Search for the cell housing the specified text and yield its [x, y] center coordinate. 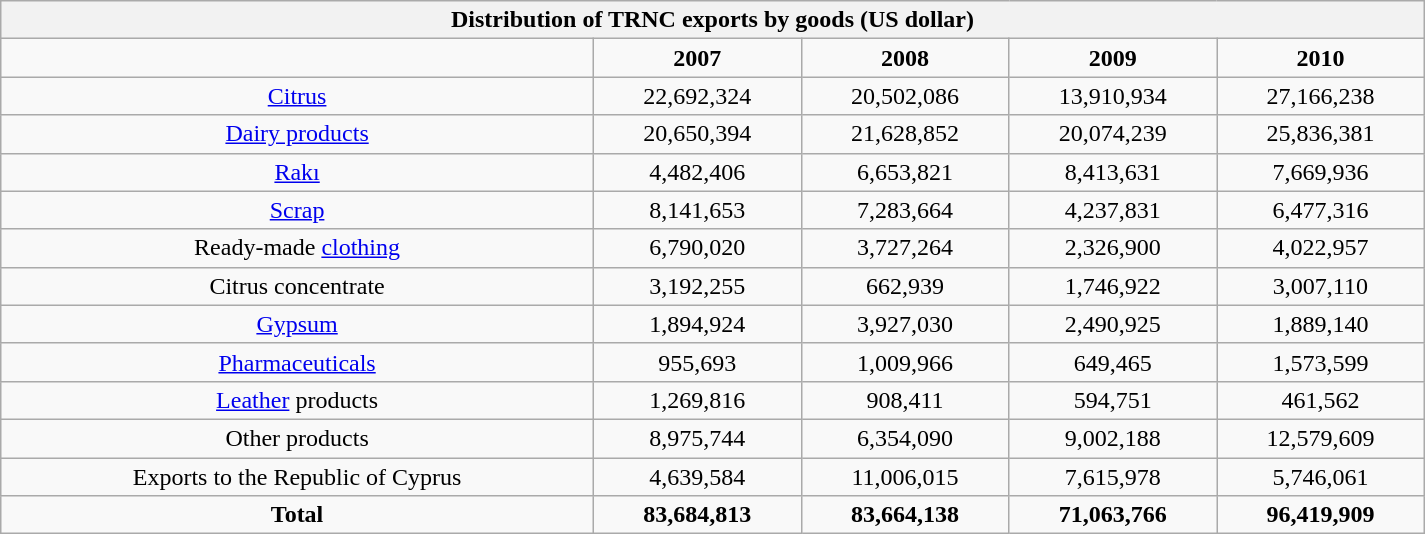
1,009,966 [905, 362]
21,628,852 [905, 134]
4,482,406 [697, 172]
4,237,831 [1113, 210]
2010 [1320, 58]
12,579,609 [1320, 438]
3,927,030 [905, 324]
Gypsum [298, 324]
649,465 [1113, 362]
71,063,766 [1113, 515]
594,751 [1113, 400]
3,727,264 [905, 248]
3,192,255 [697, 286]
8,975,744 [697, 438]
Exports to the Republic of Cyprus [298, 477]
2,326,900 [1113, 248]
5,746,061 [1320, 477]
1,573,599 [1320, 362]
6,790,020 [697, 248]
1,746,922 [1113, 286]
7,669,936 [1320, 172]
2,490,925 [1113, 324]
Citrus [298, 96]
6,653,821 [905, 172]
Total [298, 515]
6,354,090 [905, 438]
Dairy products [298, 134]
Scrap [298, 210]
Other products [298, 438]
461,562 [1320, 400]
3,007,110 [1320, 286]
20,502,086 [905, 96]
4,022,957 [1320, 248]
2009 [1113, 58]
2007 [697, 58]
1,269,816 [697, 400]
13,910,934 [1113, 96]
2008 [905, 58]
83,664,138 [905, 515]
22,692,324 [697, 96]
Ready-made clothing [298, 248]
8,141,653 [697, 210]
1,889,140 [1320, 324]
955,693 [697, 362]
7,283,664 [905, 210]
25,836,381 [1320, 134]
662,939 [905, 286]
Pharmaceuticals [298, 362]
27,166,238 [1320, 96]
Rakı [298, 172]
11,006,015 [905, 477]
83,684,813 [697, 515]
9,002,188 [1113, 438]
20,074,239 [1113, 134]
20,650,394 [697, 134]
96,419,909 [1320, 515]
Distribution of TRNC exports by goods (US dollar) [713, 20]
7,615,978 [1113, 477]
Leather products [298, 400]
Citrus concentrate [298, 286]
908,411 [905, 400]
4,639,584 [697, 477]
6,477,316 [1320, 210]
1,894,924 [697, 324]
8,413,631 [1113, 172]
